Locate the cell with the specified text and output its [x, y] center coordinate. 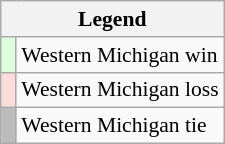
Western Michigan tie [120, 126]
Western Michigan loss [120, 90]
Legend [112, 19]
Western Michigan win [120, 55]
